Capture the cell that displays the provided text and extract its (X, Y) central coordinate. 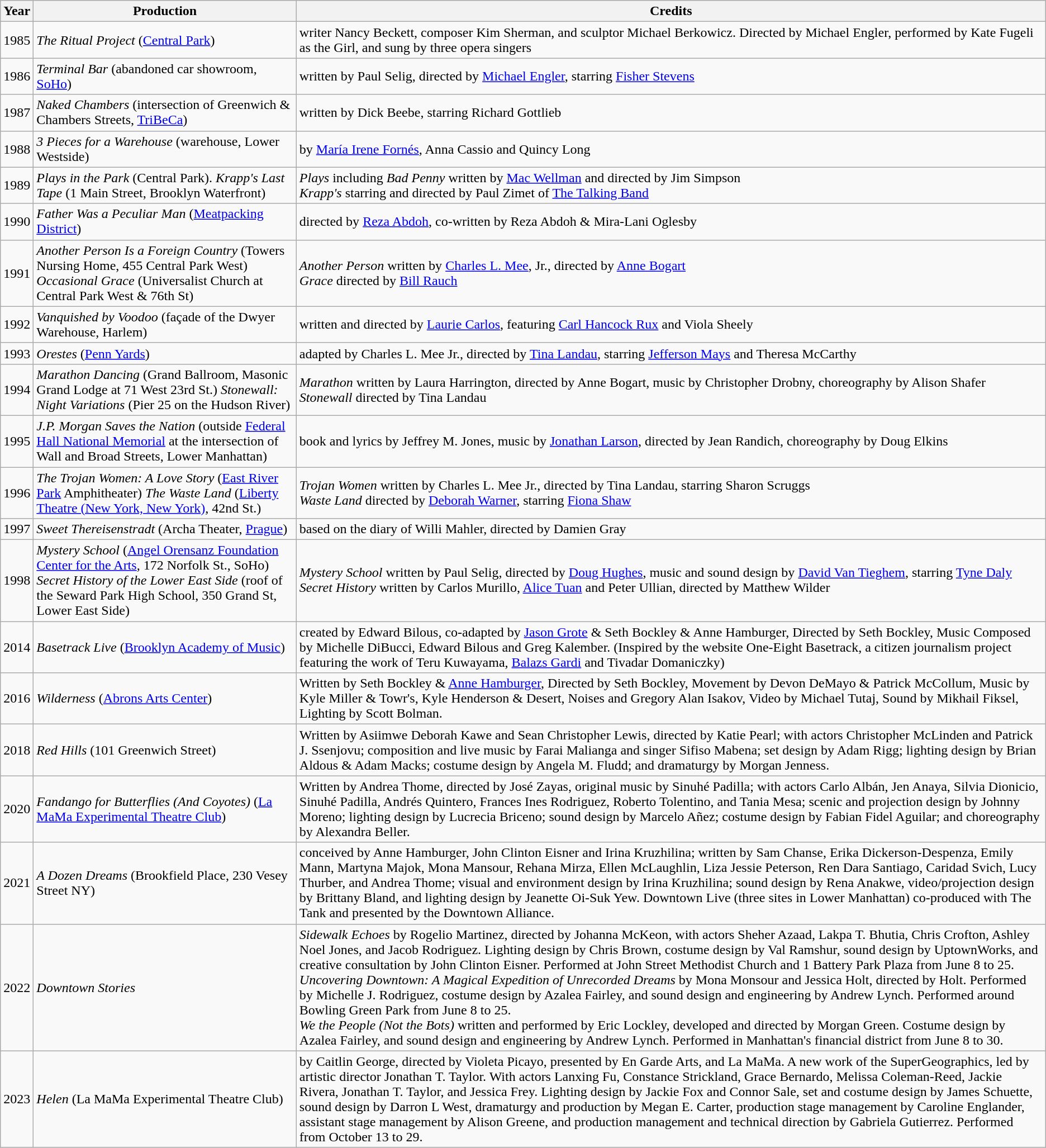
adapted by Charles L. Mee Jr., directed by Tina Landau, starring Jefferson Mays and Theresa McCarthy (671, 353)
Father Was a Peculiar Man (Meatpacking District) (165, 221)
1990 (17, 221)
J.P. Morgan Saves the Nation (outside Federal Hall National Memorial at the intersection of Wall and Broad Streets, Lower Manhattan) (165, 441)
written by Paul Selig, directed by Michael Engler, starring Fisher Stevens (671, 76)
1994 (17, 390)
Red Hills (101 Greenwich Street) (165, 750)
Downtown Stories (165, 987)
Sweet Thereisenstradt (Archa Theater, Prague) (165, 529)
Plays including Bad Penny written by Mac Wellman and directed by Jim Simpson Krapp's starring and directed by Paul Zimet of The Talking Band (671, 186)
Production (165, 11)
1991 (17, 273)
Year (17, 11)
Credits (671, 11)
The Trojan Women: A Love Story (East River Park Amphitheater) The Waste Land (Liberty Theatre (New York, New York), 42nd St.) (165, 493)
based on the diary of Willi Mahler, directed by Damien Gray (671, 529)
Plays in the Park (Central Park). Krapp's Last Tape (1 Main Street, Brooklyn Waterfront) (165, 186)
written and directed by Laurie Carlos, featuring Carl Hancock Rux and Viola Sheely (671, 324)
Wilderness (Abrons Arts Center) (165, 699)
1986 (17, 76)
Orestes (Penn Yards) (165, 353)
1989 (17, 186)
3 Pieces for a Warehouse (warehouse, Lower Westside) (165, 149)
1997 (17, 529)
2016 (17, 699)
directed by Reza Abdoh, co-written by Reza Abdoh & Mira-Lani Oglesby (671, 221)
by María Irene Fornés, Anna Cassio and Quincy Long (671, 149)
1985 (17, 40)
written by Dick Beebe, starring Richard Gottlieb (671, 113)
1987 (17, 113)
Fandango for Butterflies (And Coyotes) (La MaMa Experimental Theatre Club) (165, 809)
Naked Chambers (intersection of Greenwich & Chambers Streets, TriBeCa) (165, 113)
1992 (17, 324)
Another Person written by Charles L. Mee, Jr., directed by Anne BogartGrace directed by Bill Rauch (671, 273)
1995 (17, 441)
Vanquished by Voodoo (façade of the Dwyer Warehouse, Harlem) (165, 324)
The Ritual Project (Central Park) (165, 40)
Terminal Bar (abandoned car showroom, SoHo) (165, 76)
2023 (17, 1099)
2014 (17, 647)
1998 (17, 581)
book and lyrics by Jeffrey M. Jones, music by Jonathan Larson, directed by Jean Randich, choreography by Doug Elkins (671, 441)
1988 (17, 149)
A Dozen Dreams (Brookfield Place, 230 Vesey Street NY) (165, 883)
2021 (17, 883)
Helen (La MaMa Experimental Theatre Club) (165, 1099)
Basetrack Live (Brooklyn Academy of Music) (165, 647)
1993 (17, 353)
Marathon Dancing (Grand Ballroom, Masonic Grand Lodge at 71 West 23rd St.) Stonewall: Night Variations (Pier 25 on the Hudson River) (165, 390)
2022 (17, 987)
2020 (17, 809)
1996 (17, 493)
2018 (17, 750)
